Return (x, y) of the center of cell containing provided text 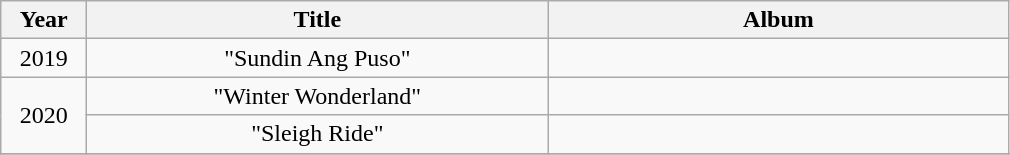
2020 (44, 115)
"Sundin Ang Puso" (318, 58)
"Sleigh Ride" (318, 134)
2019 (44, 58)
Title (318, 20)
"Winter Wonderland" (318, 96)
Year (44, 20)
Album (778, 20)
